Return the (x, y) coordinate for the center point of the cell that contains the specified text.  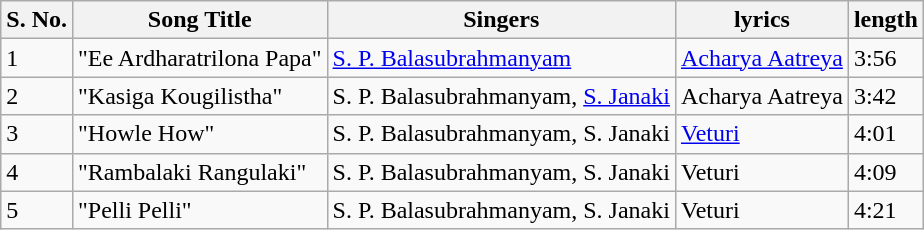
4:09 (886, 172)
"Howle How" (200, 134)
length (886, 20)
5 (37, 210)
3:42 (886, 96)
Song Title (200, 20)
S. P. Balasubrahmanyam (501, 58)
4:01 (886, 134)
"Pelli Pelli" (200, 210)
"Ee Ardharatrilona Papa" (200, 58)
"Rambalaki Rangulaki" (200, 172)
4:21 (886, 210)
Singers (501, 20)
lyrics (762, 20)
3 (37, 134)
2 (37, 96)
3:56 (886, 58)
4 (37, 172)
1 (37, 58)
S. No. (37, 20)
"Kasiga Kougilistha" (200, 96)
